Pinpoint the cell where the given text exists, returning its (x, y) midpoint coordinate. 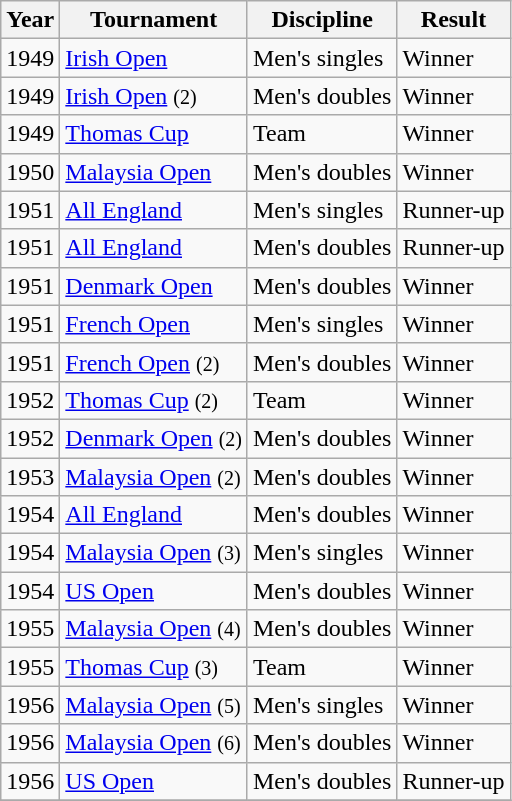
Discipline (322, 20)
Irish Open (2) (154, 96)
Malaysia Open (6) (154, 743)
Tournament (154, 20)
French Open (154, 324)
Irish Open (154, 58)
Result (454, 20)
Thomas Cup (2) (154, 400)
Malaysia Open (4) (154, 629)
Malaysia Open (3) (154, 553)
1950 (30, 172)
Denmark Open (154, 286)
French Open (2) (154, 362)
1953 (30, 477)
Malaysia Open (2) (154, 477)
Thomas Cup (3) (154, 667)
Malaysia Open (154, 172)
Malaysia Open (5) (154, 705)
Denmark Open (2) (154, 438)
Year (30, 20)
Thomas Cup (154, 134)
